Determine the [x, y] coordinate at the center of the cell enclosing the given text.  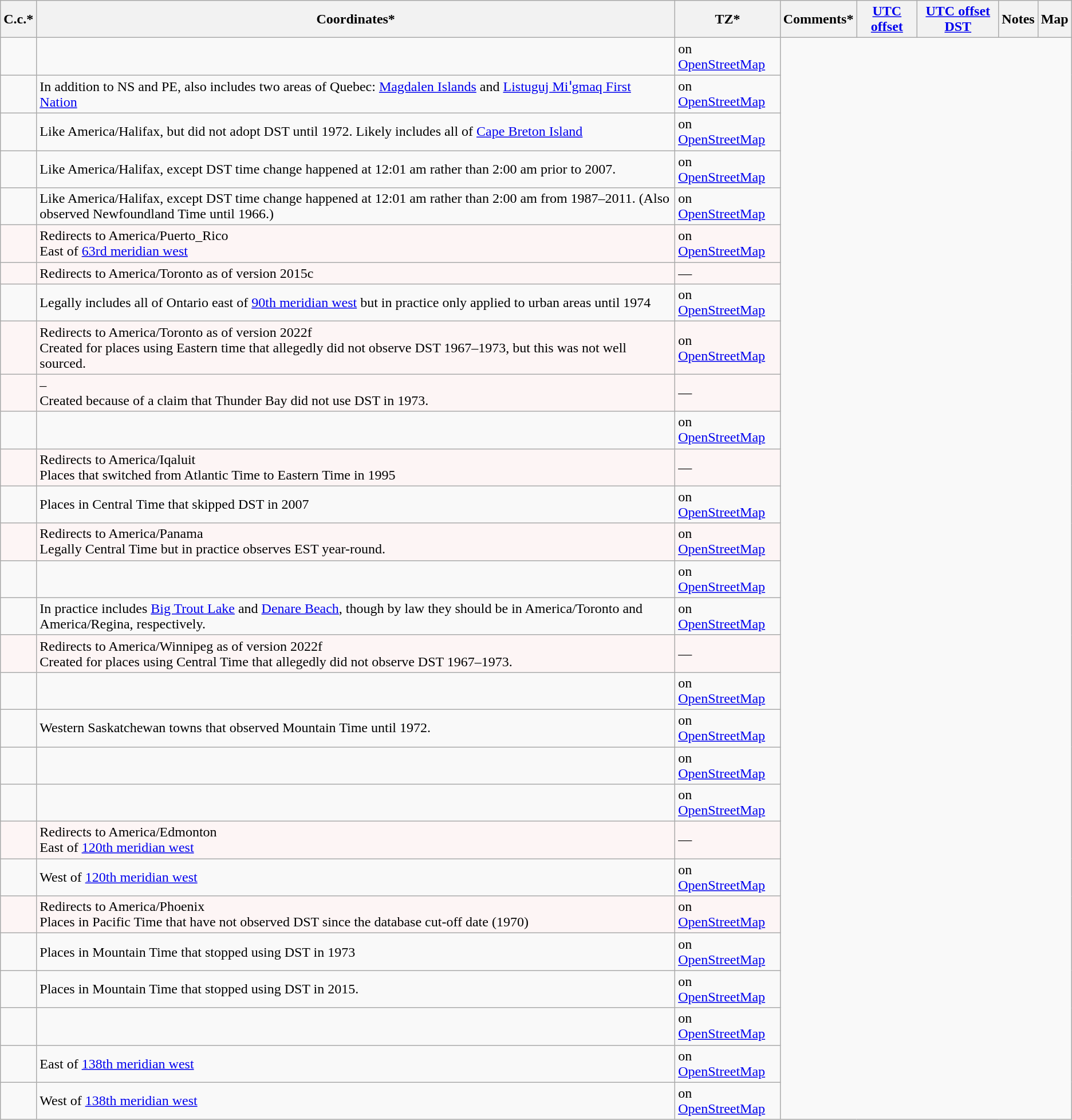
Places in Mountain Time that stopped using DST in 2015. [356, 989]
Legally includes all of Ontario east of 90th meridian west but in practice only applied to urban areas until 1974 [356, 302]
Coordinates* [356, 19]
Redirects to America/Winnipeg as of version 2022fCreated for places using Central Time that allegedly did not observe DST 1967–1973. [356, 653]
Redirects to America/IqaluitPlaces that switched from Atlantic Time to Eastern Time in 1995 [356, 467]
Redirects to America/Puerto_RicoEast of 63rd meridian west [356, 244]
Redirects to America/PhoenixPlaces in Pacific Time that have not observed DST since the database cut-off date (1970) [356, 914]
Western Saskatchewan towns that observed Mountain Time until 1972. [356, 728]
UTC offset DST [958, 19]
In practice includes Big Trout Lake and Denare Beach, though by law they should be in America/Toronto and America/Regina, respectively. [356, 616]
Redirects to America/PanamaLegally Central Time but in practice observes EST year-round. [356, 542]
Places in Mountain Time that stopped using DST in 1973 [356, 952]
Map [1055, 19]
Like America/Halifax, except DST time change happened at 12:01 am rather than 2:00 am from 1987–2011. (Also observed Newfoundland Time until 1966.) [356, 206]
Redirects to America/Toronto as of version 2015c [356, 273]
West of 120th meridian west [356, 878]
TZ* [728, 19]
Like America/Halifax, except DST time change happened at 12:01 am rather than 2:00 am prior to 2007. [356, 168]
Places in Central Time that skipped DST in 2007 [356, 504]
Redirects to America/EdmontonEast of 120th meridian west [356, 840]
Notes [1018, 19]
C.c.* [18, 19]
In addition to NS and PE, also includes two areas of Quebec: Magdalen Islands and Listuguj Miꞌgmaq First Nation [356, 94]
UTC offset [887, 19]
–Created because of a claim that Thunder Bay did not use DST in 1973. [356, 393]
West of 138th meridian west [356, 1101]
East of 138th meridian west [356, 1063]
Like America/Halifax, but did not adopt DST until 1972. Likely includes all of Cape Breton Island [356, 132]
Comments* [818, 19]
